Find where the given text appears and provide that cell's center as (x, y) coordinate. 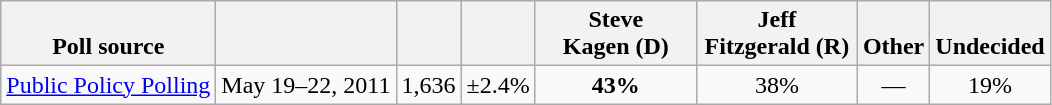
±2.4% (498, 85)
38% (776, 85)
Other (893, 34)
JeffFitzgerald (R) (776, 34)
19% (990, 85)
Public Policy Polling (108, 85)
Undecided (990, 34)
May 19–22, 2011 (306, 85)
43% (616, 85)
— (893, 85)
Poll source (108, 34)
1,636 (428, 85)
SteveKagen (D) (616, 34)
